Detect which cell encompasses the target text, then output its (X, Y) center coordinate. 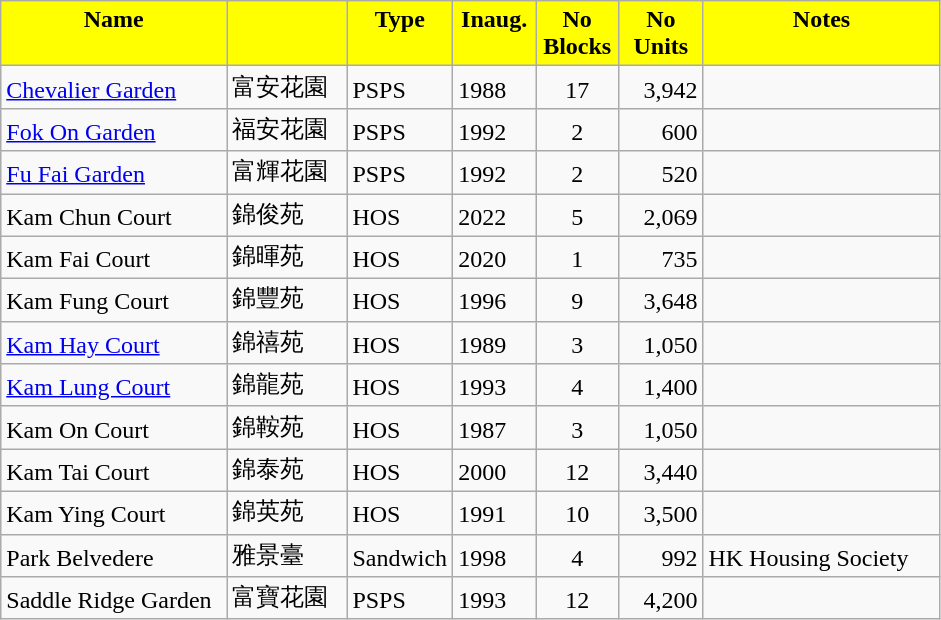
1991 (494, 512)
No Blocks (578, 34)
2,069 (661, 216)
錦豐苑 (287, 300)
3,942 (661, 88)
1 (578, 258)
9 (578, 300)
錦龍苑 (287, 386)
雅景臺 (287, 556)
520 (661, 172)
Kam Chun Court (114, 216)
Park Belvedere (114, 556)
錦禧苑 (287, 342)
Kam On Court (114, 428)
福安花園 (287, 130)
2022 (494, 216)
Kam Hay Court (114, 342)
HK Housing Society (822, 556)
錦暉苑 (287, 258)
2000 (494, 470)
錦鞍苑 (287, 428)
錦泰苑 (287, 470)
Chevalier Garden (114, 88)
Type (400, 34)
Kam Tai Court (114, 470)
3,648 (661, 300)
1,400 (661, 386)
Fok On Garden (114, 130)
992 (661, 556)
Kam Fai Court (114, 258)
5 (578, 216)
4,200 (661, 598)
Notes (822, 34)
Kam Fung Court (114, 300)
1988 (494, 88)
2020 (494, 258)
1987 (494, 428)
錦英苑 (287, 512)
1998 (494, 556)
富輝花園 (287, 172)
Inaug. (494, 34)
Sandwich (400, 556)
735 (661, 258)
Kam Lung Court (114, 386)
1989 (494, 342)
富寶花園 (287, 598)
富安花園 (287, 88)
錦俊苑 (287, 216)
600 (661, 130)
3,500 (661, 512)
Saddle Ridge Garden (114, 598)
Fu Fai Garden (114, 172)
Name (114, 34)
3,440 (661, 470)
17 (578, 88)
1996 (494, 300)
No Units (661, 34)
10 (578, 512)
Kam Ying Court (114, 512)
